Provide the [x, y] coordinate of the cell's center where the given text is located.  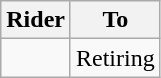
Retiring [115, 58]
Rider [36, 20]
To [115, 20]
